Determine the [X, Y] coordinate at the center of the cell enclosing the given text.  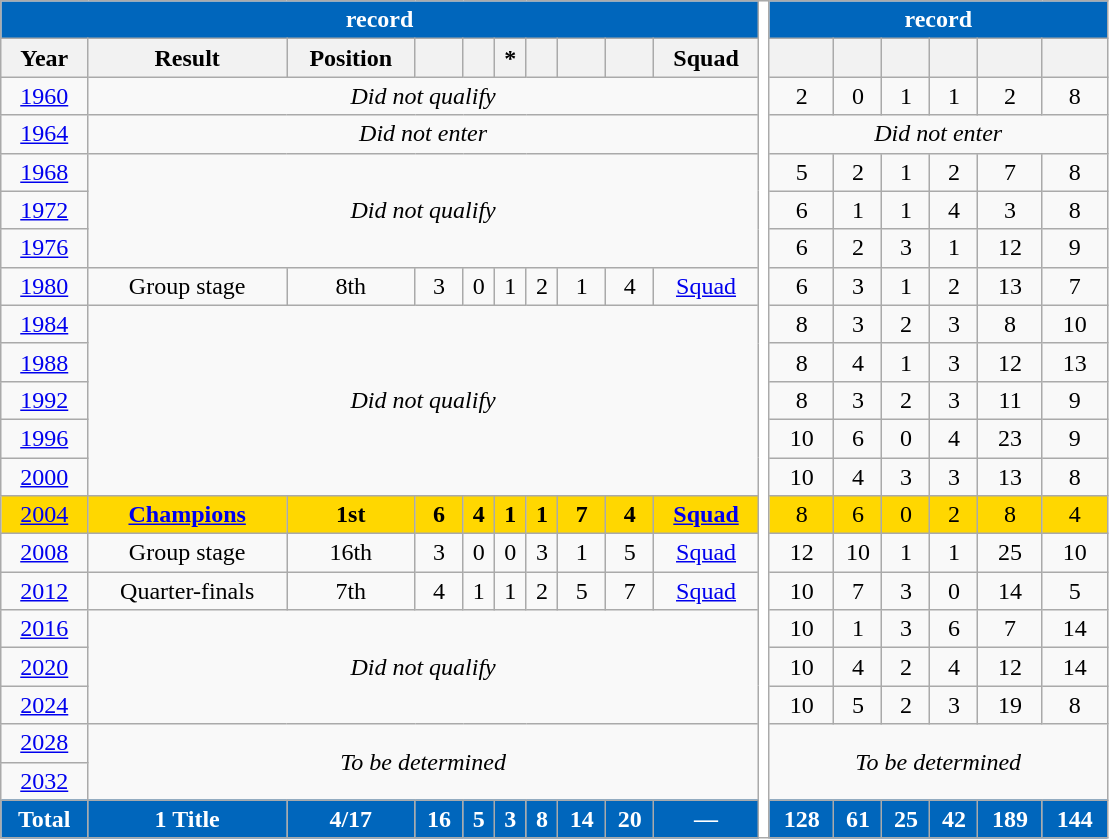
2000 [44, 477]
1988 [44, 362]
1st [351, 515]
144 [1074, 819]
1992 [44, 400]
61 [858, 819]
* [511, 58]
1968 [44, 172]
2020 [44, 667]
Result [188, 58]
19 [1010, 705]
2008 [44, 553]
1 Title [188, 819]
— [706, 819]
2004 [44, 515]
2028 [44, 743]
128 [801, 819]
Total [44, 819]
23 [1010, 438]
Year [44, 58]
Quarter-finals [188, 591]
2016 [44, 629]
1976 [44, 248]
1984 [44, 324]
Champions [188, 515]
2032 [44, 781]
1960 [44, 96]
8th [351, 286]
20 [630, 819]
2024 [44, 705]
7th [351, 591]
2012 [44, 591]
1996 [44, 438]
1972 [44, 210]
189 [1010, 819]
4/17 [351, 819]
42 [954, 819]
1964 [44, 134]
16 [439, 819]
Position [351, 58]
16th [351, 553]
1980 [44, 286]
11 [1010, 400]
